Capture the cell that displays the provided text and extract its (X, Y) central coordinate. 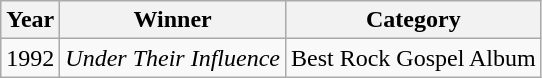
Category (413, 20)
Best Rock Gospel Album (413, 58)
Under Their Influence (173, 58)
Winner (173, 20)
1992 (30, 58)
Year (30, 20)
